Scan for the cell matching the given text and deliver its [x, y] coordinate at center. 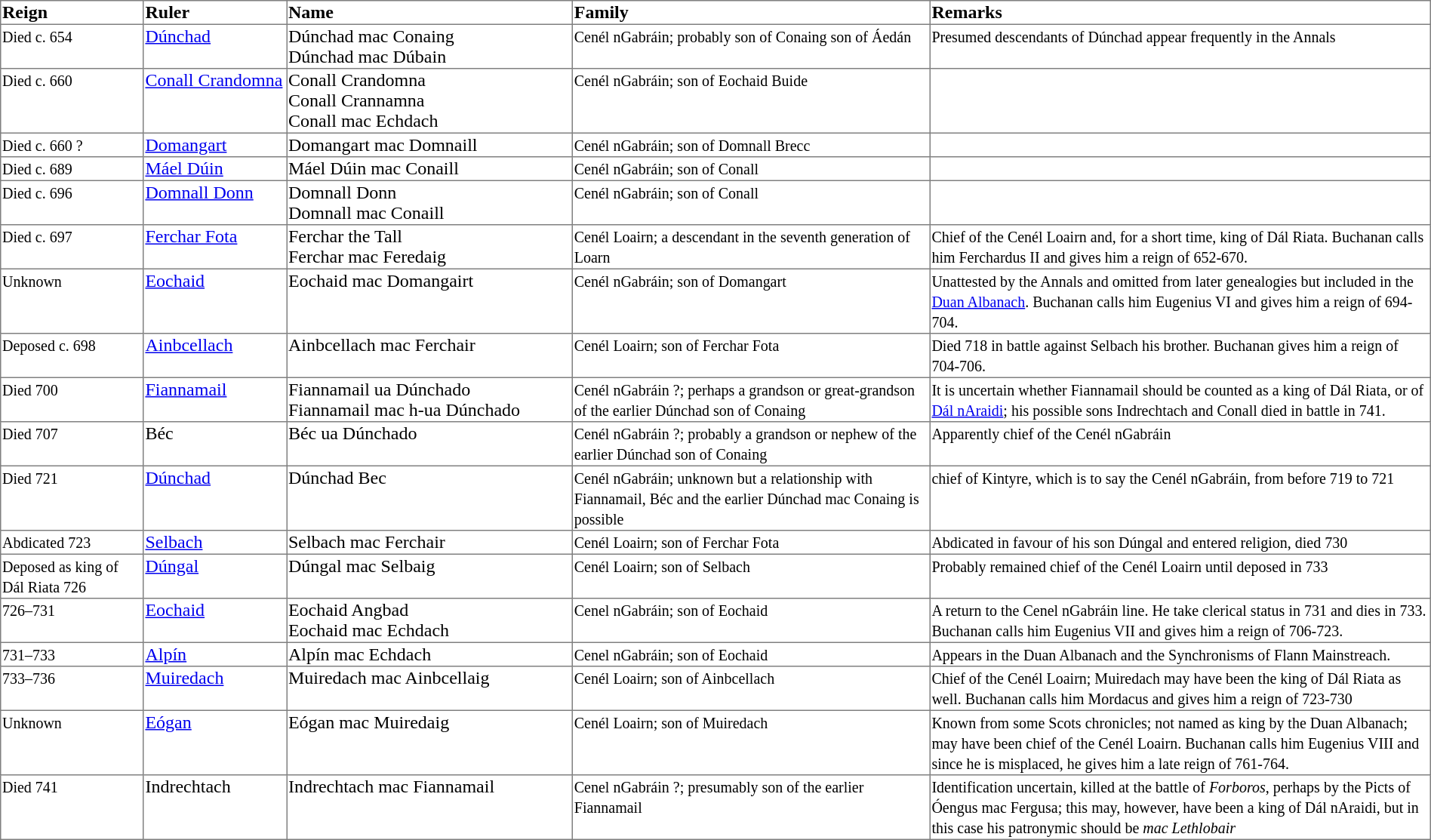
Cenél nGabráin; unknown but a relationship with Fiannamail, Béc and the earlier Dúnchad mac Conaing is possible [752, 498]
Ferchar Fota [214, 247]
Eochaid AngbadEochaid mac Echdach [430, 620]
Died c. 696 [72, 202]
Chief of the Cenél Loairn and, for a short time, king of Dál Riata. Buchanan calls him Ferchardus II and gives him a reign of 652-670. [1180, 247]
Conall Crandomna [214, 101]
Cenél nGabráin ?; perhaps a grandson or great-grandson of the earlier Dúnchad son of Conaing [752, 399]
Conall CrandomnaConall CrannamnaConall mac Echdach [430, 101]
Eochaid mac Domangairt [430, 301]
Muiredach mac Ainbcellaig [430, 688]
Cenél nGabráin; probably son of Conaing son of Áedán [752, 46]
Died 741 [72, 808]
Died 721 [72, 498]
Selbach [214, 543]
Dúngal [214, 576]
Domangart mac Domnaill [430, 145]
Apparently chief of the Cenél nGabráin [1180, 444]
Selbach mac Ferchair [430, 543]
Máel Dúin mac Conaill [430, 169]
Died c. 660 [72, 101]
Reign [72, 13]
Name [430, 13]
Eógan [214, 743]
731–733 [72, 654]
Alpín [214, 654]
Remarks [1180, 13]
Eógan mac Muiredaig [430, 743]
Ruler [214, 13]
Muiredach [214, 688]
Died c. 689 [72, 169]
Chief of the Cenél Loairn; Muiredach may have been the king of Dál Riata as well. Buchanan calls him Mordacus and gives him a reign of 723-730 [1180, 688]
Ferchar the TallFerchar mac Feredaig [430, 247]
Dúnchad Bec [430, 498]
Abdicated 723 [72, 543]
733–736 [72, 688]
Abdicated in favour of his son Dúngal and entered religion, died 730 [1180, 543]
Died c. 660 ? [72, 145]
726–731 [72, 620]
Cenél Loairn; son of Muiredach [752, 743]
Died 718 in battle against Selbach his brother. Buchanan gives him a reign of 704-706. [1180, 355]
Family [752, 13]
Domnall DonnDomnall mac Conaill [430, 202]
Indrechtach [214, 808]
Deposed as king of Dál Riata 726 [72, 576]
Cenél Loairn; a descendant in the seventh generation of Loarn [752, 247]
Ainbcellach [214, 355]
Cenél Loairn; son of Ainbcellach [752, 688]
Died 700 [72, 399]
Fiannamail [214, 399]
chief of Kintyre, which is to say the Cenél nGabráin, from before 719 to 721 [1180, 498]
Deposed c. 698 [72, 355]
Ainbcellach mac Ferchair [430, 355]
Cenél nGabráin; son of Eochaid Buide [752, 101]
Cenél nGabráin; son of Domnall Brecc [752, 145]
Domnall Donn [214, 202]
Died c. 654 [72, 46]
Alpín mac Echdach [430, 654]
Cenél nGabráin ?; probably a grandson or nephew of the earlier Dúnchad son of Conaing [752, 444]
Presumed descendants of Dúnchad appear frequently in the Annals [1180, 46]
Máel Dúin [214, 169]
Domangart [214, 145]
Dúnchad mac ConaingDúnchad mac Dúbain [430, 46]
Béc [214, 444]
Cenél Loairn; son of Selbach [752, 576]
Died c. 697 [72, 247]
Probably remained chief of the Cenél Loairn until deposed in 733 [1180, 576]
Cenel nGabráin ?; presumably son of the earlier Fiannamail [752, 808]
Appears in the Duan Albanach and the Synchronisms of Flann Mainstreach. [1180, 654]
Dúngal mac Selbaig [430, 576]
Fiannamail ua DúnchadoFiannamail mac h-ua Dúnchado [430, 399]
Cenél nGabráin; son of Domangart [752, 301]
Indrechtach mac Fiannamail [430, 808]
Béc ua Dúnchado [430, 444]
Died 707 [72, 444]
